Scan for the cell matching the given text and deliver its (X, Y) coordinate at center. 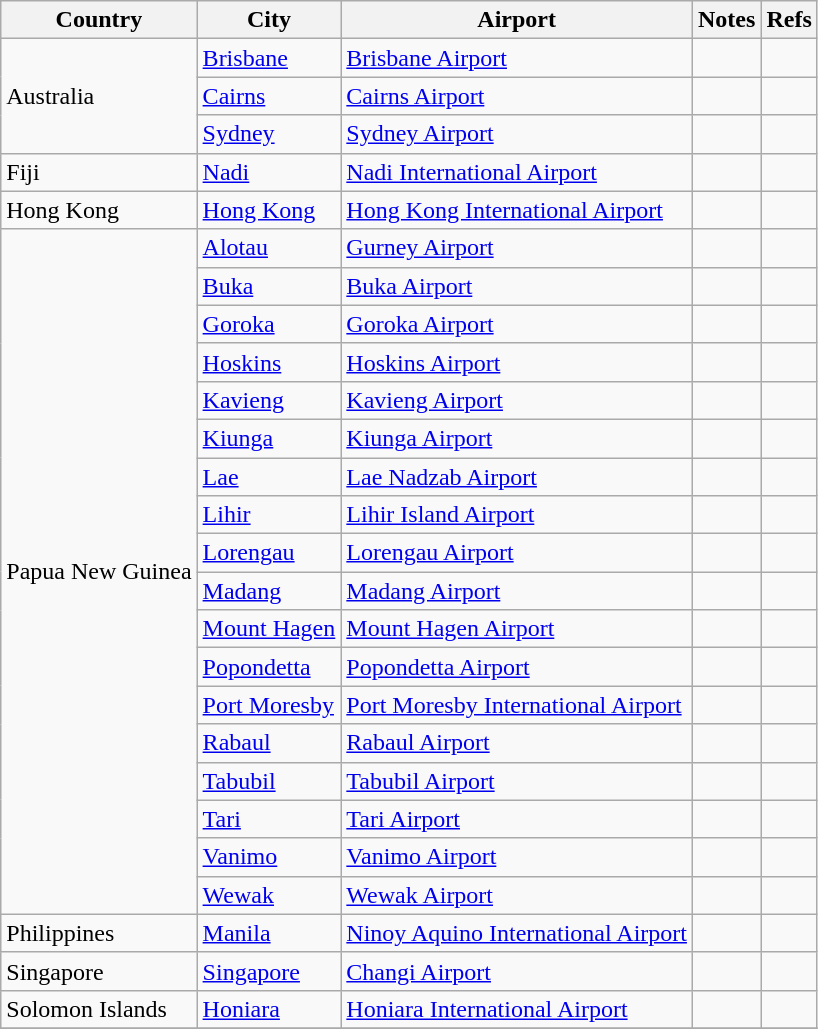
Sydney Airport (517, 134)
Tari (269, 819)
Lae (269, 477)
City (269, 20)
Mount Hagen (269, 629)
Kiunga Airport (517, 438)
Sydney (269, 134)
Gurney Airport (517, 248)
Notes (726, 20)
Buka (269, 286)
Hoskins (269, 362)
Changi Airport (517, 971)
Popondetta Airport (517, 667)
Goroka Airport (517, 324)
Lihir (269, 515)
Country (99, 20)
Alotau (269, 248)
Wewak (269, 895)
Popondetta (269, 667)
Buka Airport (517, 286)
Nadi International Airport (517, 172)
Kiunga (269, 438)
Tabubil (269, 781)
Honiara (269, 1009)
Kavieng Airport (517, 400)
Wewak Airport (517, 895)
Tabubil Airport (517, 781)
Airport (517, 20)
Mount Hagen Airport (517, 629)
Tari Airport (517, 819)
Manila (269, 933)
Vanimo Airport (517, 857)
Cairns (269, 96)
Hong Kong International Airport (517, 210)
Solomon Islands (99, 1009)
Australia (99, 96)
Nadi (269, 172)
Lorengau Airport (517, 553)
Lihir Island Airport (517, 515)
Brisbane (269, 58)
Ninoy Aquino International Airport (517, 933)
Lae Nadzab Airport (517, 477)
Rabaul (269, 743)
Madang Airport (517, 591)
Port Moresby (269, 705)
Port Moresby International Airport (517, 705)
Madang (269, 591)
Brisbane Airport (517, 58)
Vanimo (269, 857)
Hoskins Airport (517, 362)
Papua New Guinea (99, 572)
Philippines (99, 933)
Lorengau (269, 553)
Refs (789, 20)
Rabaul Airport (517, 743)
Honiara International Airport (517, 1009)
Cairns Airport (517, 96)
Kavieng (269, 400)
Fiji (99, 172)
Goroka (269, 324)
